Return the (x, y) coordinate for the center point of the cell that contains the specified text.  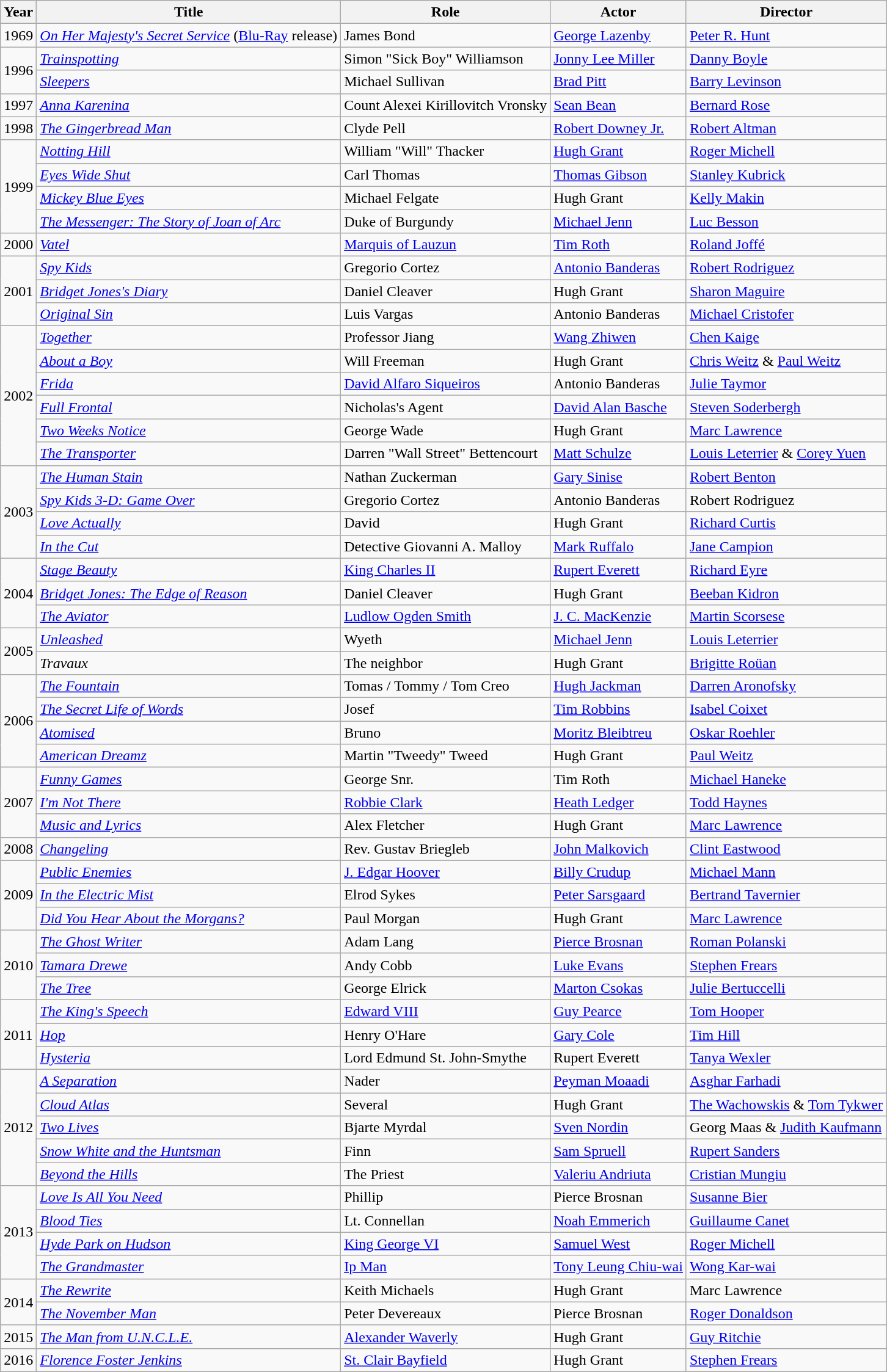
Richard Eyre (786, 570)
Spy Kids (189, 267)
Stage Beauty (189, 570)
Steven Soderbergh (786, 407)
Phillip (446, 1197)
2014 (18, 1302)
2003 (18, 512)
Love Is All You Need (189, 1197)
I'm Not There (189, 802)
Jane Campion (786, 546)
Hysteria (189, 1058)
Snow White and the Huntsman (189, 1151)
Luis Vargas (446, 314)
Bertrand Tavernier (786, 895)
Hugh Jackman (618, 686)
Beeban Kidron (786, 593)
Thomas Gibson (618, 175)
Full Frontal (189, 407)
About a Boy (189, 361)
Darren "Wall Street" Bettencourt (446, 454)
Valeriu Andriuta (618, 1174)
2005 (18, 651)
Travaux (189, 662)
Bruno (446, 733)
1997 (18, 105)
Tony Leung Chiu-wai (618, 1267)
The Man from U.N.C.L.E. (189, 1337)
Cristian Mungiu (786, 1174)
1996 (18, 70)
Stanley Kubrick (786, 175)
Detective Giovanni A. Malloy (446, 546)
Sam Spruell (618, 1151)
J. Edgar Hoover (446, 872)
The Secret Life of Words (189, 710)
David Alfaro Siqueiros (446, 384)
Guy Ritchie (786, 1337)
Atomised (189, 733)
Kelly Makin (786, 198)
Robert Altman (786, 128)
1998 (18, 128)
Two Lives (189, 1128)
Alex Fletcher (446, 826)
Peter R. Hunt (786, 35)
King George VI (446, 1244)
Sean Bean (618, 105)
Cloud Atlas (189, 1105)
Roman Polanski (786, 942)
Sleepers (189, 82)
The King's Speech (189, 1011)
Frida (189, 384)
Ip Man (446, 1267)
The Aviator (189, 616)
On Her Majesty's Secret Service (Blu-Ray release) (189, 35)
The Transporter (189, 454)
In the Cut (189, 546)
Tamara Drewe (189, 965)
Brigitte Roüan (786, 662)
The Rewrite (189, 1290)
Several (446, 1105)
Music and Lyrics (189, 826)
Robert Downey Jr. (618, 128)
Rev. Gustav Briegleb (446, 849)
The Messenger: The Story of Joan of Arc (189, 221)
Tom Hooper (786, 1011)
Moritz Bleibtreu (618, 733)
George Snr. (446, 779)
2008 (18, 849)
Nathan Zuckerman (446, 477)
Henry O'Hare (446, 1035)
Samuel West (618, 1244)
The Grandmaster (189, 1267)
Elrod Sykes (446, 895)
Keith Michaels (446, 1290)
Julie Taymor (786, 384)
2012 (18, 1128)
2002 (18, 396)
Gary Cole (618, 1035)
Alexander Waverly (446, 1337)
Guy Pearce (618, 1011)
Finn (446, 1151)
Duke of Burgundy (446, 221)
Jonny Lee Miller (618, 59)
Peter Sarsgaard (618, 895)
1999 (18, 186)
Wyeth (446, 639)
Richard Curtis (786, 523)
The Wachowskis & Tom Tykwer (786, 1105)
Two Weeks Notice (189, 430)
Marton Csokas (618, 988)
Brad Pitt (618, 82)
2000 (18, 244)
Tanya Wexler (786, 1058)
Peter Devereaux (446, 1313)
Chen Kaige (786, 338)
Public Enemies (189, 872)
Heath Ledger (618, 802)
Nicholas's Agent (446, 407)
James Bond (446, 35)
Bridget Jones: The Edge of Reason (189, 593)
Trainspotting (189, 59)
Director (786, 12)
Michael Mann (786, 872)
Asghar Farhadi (786, 1081)
Mark Ruffalo (618, 546)
Actor (618, 12)
The Priest (446, 1174)
Noah Emmerich (618, 1221)
Wong Kar-wai (786, 1267)
Original Sin (189, 314)
2004 (18, 593)
David (446, 523)
Isabel Coixet (786, 710)
Lord Edmund St. John-Smythe (446, 1058)
The Fountain (189, 686)
Josef (446, 710)
Georg Maas & Judith Kaufmann (786, 1128)
In the Electric Mist (189, 895)
Florence Foster Jenkins (189, 1360)
Michael Sullivan (446, 82)
St. Clair Bayfield (446, 1360)
Louis Leterrier (786, 639)
Marquis of Lauzun (446, 244)
Tim Hill (786, 1035)
Year (18, 12)
Love Actually (189, 523)
Luke Evans (618, 965)
Lt. Connellan (446, 1221)
Martin "Tweedy" Tweed (446, 756)
Matt Schulze (618, 454)
Gary Sinise (618, 477)
2016 (18, 1360)
George Wade (446, 430)
Billy Crudup (618, 872)
Clyde Pell (446, 128)
The Human Stain (189, 477)
Susanne Bier (786, 1197)
Guillaume Canet (786, 1221)
Bjarte Myrdal (446, 1128)
Vatel (189, 244)
2006 (18, 721)
Sven Nordin (618, 1128)
Simon "Sick Boy" Williamson (446, 59)
2011 (18, 1034)
Rupert Sanders (786, 1151)
A Separation (189, 1081)
Darren Aronofsky (786, 686)
Title (189, 12)
Bernard Rose (786, 105)
Danny Boyle (786, 59)
2001 (18, 291)
Funny Games (189, 779)
2009 (18, 895)
Todd Haynes (786, 802)
Beyond the Hills (189, 1174)
Nader (446, 1081)
King Charles II (446, 570)
The Ghost Writer (189, 942)
The neighbor (446, 662)
Mickey Blue Eyes (189, 198)
Hop (189, 1035)
American Dreamz (189, 756)
Blood Ties (189, 1221)
Luc Besson (786, 221)
Barry Levinson (786, 82)
2015 (18, 1337)
Anna Karenina (189, 105)
Roland Joffé (786, 244)
Carl Thomas (446, 175)
Bridget Jones's Diary (189, 291)
J. C. MacKenzie (618, 616)
Louis Leterrier & Corey Yuen (786, 454)
The Tree (189, 988)
Paul Morgan (446, 918)
2010 (18, 965)
Oskar Roehler (786, 733)
2007 (18, 802)
Did You Hear About the Morgans? (189, 918)
George Lazenby (618, 35)
Michael Felgate (446, 198)
Together (189, 338)
Adam Lang (446, 942)
William "Will" Thacker (446, 151)
Chris Weitz & Paul Weitz (786, 361)
Robbie Clark (446, 802)
Unleashed (189, 639)
Martin Scorsese (786, 616)
Julie Bertuccelli (786, 988)
Paul Weitz (786, 756)
Edward VIII (446, 1011)
2013 (18, 1232)
Hyde Park on Hudson (189, 1244)
Peyman Moaadi (618, 1081)
Count Alexei Kirillovitch Vronsky (446, 105)
Wang Zhiwen (618, 338)
Will Freeman (446, 361)
Eyes Wide Shut (189, 175)
Michael Cristofer (786, 314)
Sharon Maguire (786, 291)
Tomas / Tommy / Tom Creo (446, 686)
John Malkovich (618, 849)
Notting Hill (189, 151)
Professor Jiang (446, 338)
Robert Benton (786, 477)
Michael Haneke (786, 779)
Clint Eastwood (786, 849)
Tim Robbins (618, 710)
Andy Cobb (446, 965)
David Alan Basche (618, 407)
The Gingerbread Man (189, 128)
Changeling (189, 849)
Ludlow Ogden Smith (446, 616)
Role (446, 12)
George Elrick (446, 988)
1969 (18, 35)
The November Man (189, 1313)
Roger Donaldson (786, 1313)
Spy Kids 3-D: Game Over (189, 500)
